Locate the cell with the specified text and output its [X, Y] center coordinate. 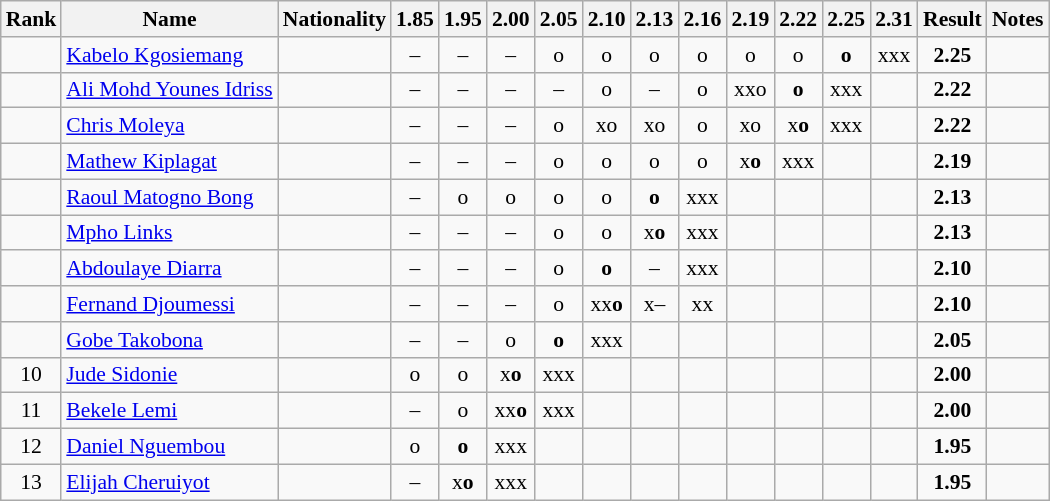
Kabelo Kgosiemang [169, 55]
Chris Moleya [169, 126]
2.31 [894, 19]
1.85 [415, 19]
Ali Mohd Younes Idriss [169, 90]
Mathew Kiplagat [169, 162]
Notes [1018, 19]
Fernand Djoumessi [169, 304]
Nationality [334, 19]
Abdoulaye Diarra [169, 269]
Name [169, 19]
11 [32, 411]
13 [32, 482]
10 [32, 375]
12 [32, 447]
Jude Sidonie [169, 375]
Result [952, 19]
Mpho Links [169, 233]
Elijah Cheruiyot [169, 482]
Raoul Matogno Bong [169, 197]
Gobe Takobona [169, 340]
2.16 [702, 19]
Bekele Lemi [169, 411]
Daniel Nguembou [169, 447]
Rank [32, 19]
x– [655, 304]
xx [702, 304]
